Determine the (x, y) coordinate at the center of the cell enclosing the given text.  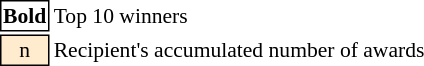
Bold (24, 16)
n (24, 50)
